Pinpoint the cell where the given text exists, returning its (x, y) midpoint coordinate. 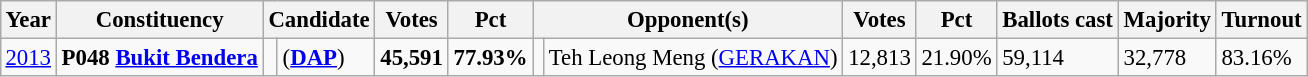
Teh Leong Meng (GERAKAN) (692, 57)
59,114 (1058, 57)
Candidate (319, 20)
(DAP) (326, 57)
P048 Bukit Bendera (160, 57)
45,591 (412, 57)
77.93% (490, 57)
Year (28, 20)
Majority (1167, 20)
21.90% (956, 57)
Turnout (1262, 20)
Ballots cast (1058, 20)
Constituency (160, 20)
2013 (28, 57)
32,778 (1167, 57)
Opponent(s) (688, 20)
12,813 (880, 57)
83.16% (1262, 57)
